Capture the cell that displays the provided text and extract its [X, Y] central coordinate. 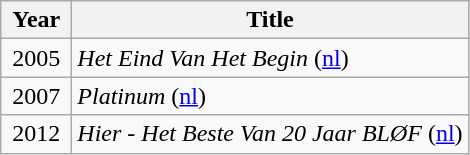
2005 [36, 58]
Hier - Het Beste Van 20 Jaar BLØF (nl) [270, 134]
Het Eind Van Het Begin (nl) [270, 58]
Platinum (nl) [270, 96]
2007 [36, 96]
Year [36, 20]
2012 [36, 134]
Title [270, 20]
